From the cell containing the given text, extract its center point as [X, Y] coordinate. 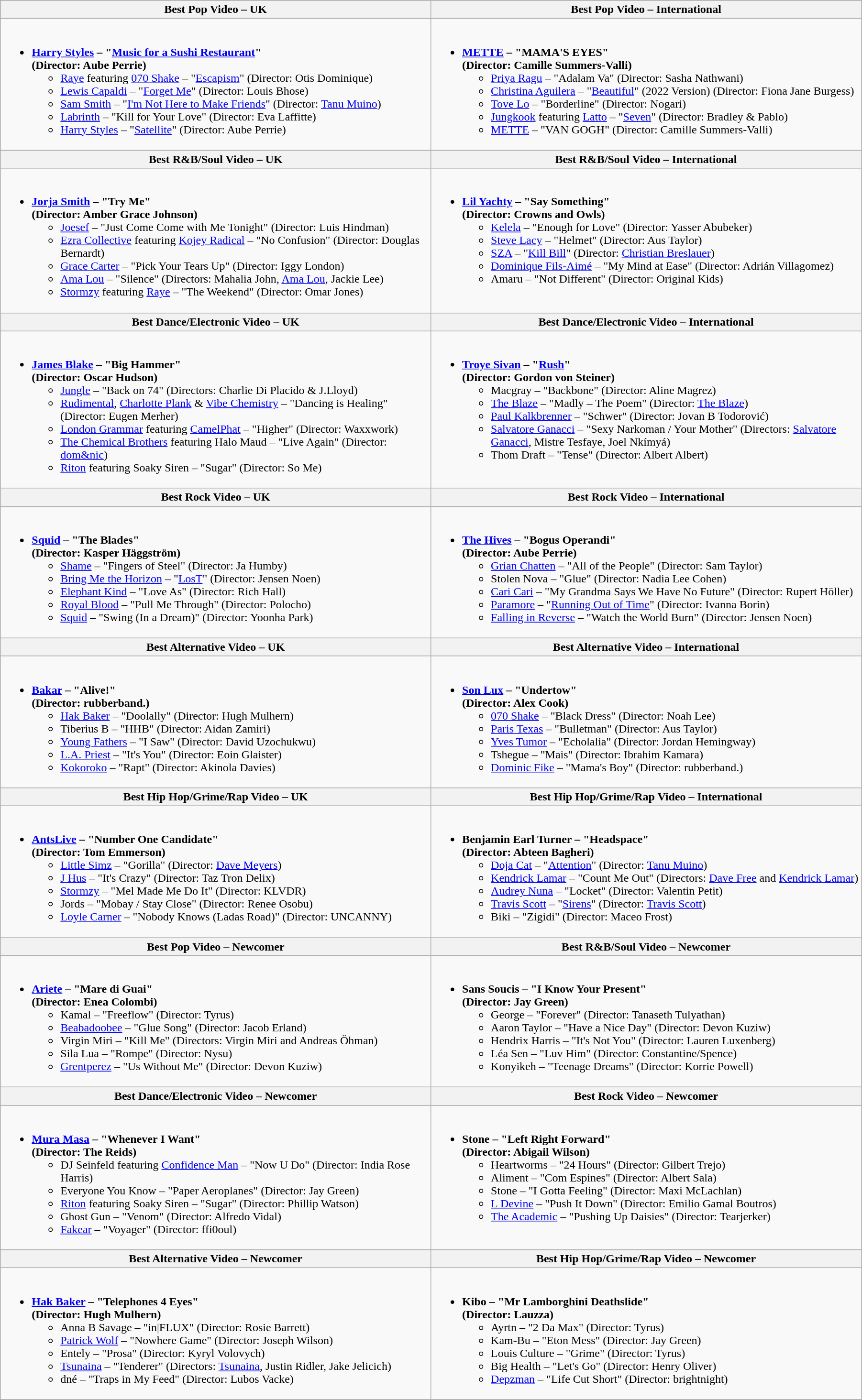
Best Alternative Video – UK [216, 647]
Best R&B/Soul Video – Newcomer [646, 946]
Best Hip Hop/Grime/Rap Video – International [646, 797]
Best Rock Video – Newcomer [646, 1096]
Best R&B/Soul Video – International [646, 159]
Best Rock Video – UK [216, 497]
Best Pop Video – UK [216, 10]
Best Hip Hop/Grime/Rap Video – Newcomer [646, 1259]
Best R&B/Soul Video – UK [216, 159]
Best Alternative Video – Newcomer [216, 1259]
Best Pop Video – Newcomer [216, 946]
Best Alternative Video – International [646, 647]
Best Pop Video – International [646, 10]
Best Dance/Electronic Video – International [646, 322]
Best Hip Hop/Grime/Rap Video – UK [216, 797]
Best Dance/Electronic Video – Newcomer [216, 1096]
Best Rock Video – International [646, 497]
Best Dance/Electronic Video – UK [216, 322]
